Find where the given text appears and provide that cell's center as (X, Y) coordinate. 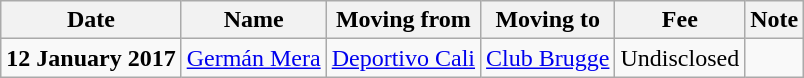
Undisclosed (680, 58)
Moving from (403, 20)
Deportivo Cali (403, 58)
Club Brugge (548, 58)
Germán Mera (254, 58)
Fee (680, 20)
Date (91, 20)
Note (774, 20)
Moving to (548, 20)
Name (254, 20)
12 January 2017 (91, 58)
